From the cell containing the given text, extract its center point as (X, Y) coordinate. 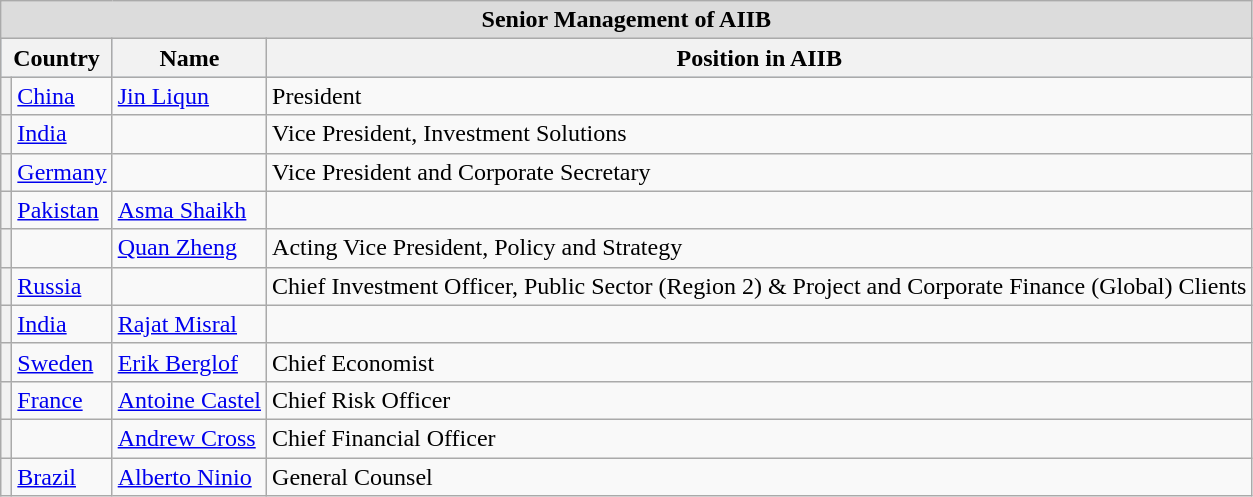
Antoine Castel (189, 400)
Asma Shaikh (189, 210)
China (62, 96)
France (62, 400)
Russia (62, 286)
Vice President and Corporate Secretary (760, 172)
Pakistan (62, 210)
Vice President, Investment Solutions (760, 134)
Country (56, 58)
Andrew Cross (189, 438)
Alberto Ninio (189, 477)
Jin Liqun (189, 96)
General Counsel (760, 477)
Chief Risk Officer (760, 400)
Rajat Misral (189, 324)
Chief Economist (760, 362)
Sweden (62, 362)
President (760, 96)
Position in AIIB (760, 58)
Germany (62, 172)
Senior Management of AIIB (626, 20)
Chief Investment Officer, Public Sector (Region 2) & Project and Corporate Finance (Global) Clients (760, 286)
Acting Vice President, Policy and Strategy (760, 248)
Erik Berglof (189, 362)
Brazil (62, 477)
Quan Zheng (189, 248)
Name (189, 58)
Chief Financial Officer (760, 438)
